Provide the [x, y] coordinate of the cell's center where the given text is located.  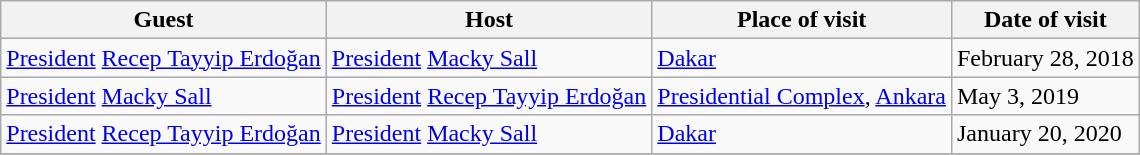
Date of visit [1045, 20]
Place of visit [802, 20]
Presidential Complex, Ankara [802, 96]
February 28, 2018 [1045, 58]
January 20, 2020 [1045, 134]
Guest [164, 20]
May 3, 2019 [1045, 96]
Host [489, 20]
